Output the [x, y] coordinate of the center of the cell containing the given text.  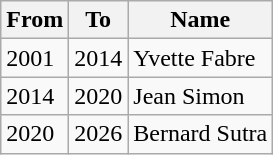
Yvette Fabre [200, 58]
2001 [35, 58]
2026 [98, 134]
Name [200, 20]
Jean Simon [200, 96]
To [98, 20]
Bernard Sutra [200, 134]
From [35, 20]
